Provide the [x, y] coordinate of the cell's center where the given text is located.  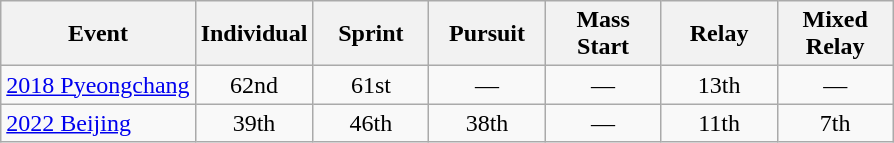
61st [371, 85]
2018 Pyeongchang [98, 85]
11th [719, 123]
Event [98, 34]
46th [371, 123]
Mixed Relay [835, 34]
38th [487, 123]
Individual [254, 34]
39th [254, 123]
62nd [254, 85]
Mass Start [603, 34]
Relay [719, 34]
2022 Beijing [98, 123]
Sprint [371, 34]
7th [835, 123]
13th [719, 85]
Pursuit [487, 34]
